Return the (x, y) coordinate for the center point of the cell that contains the specified text.  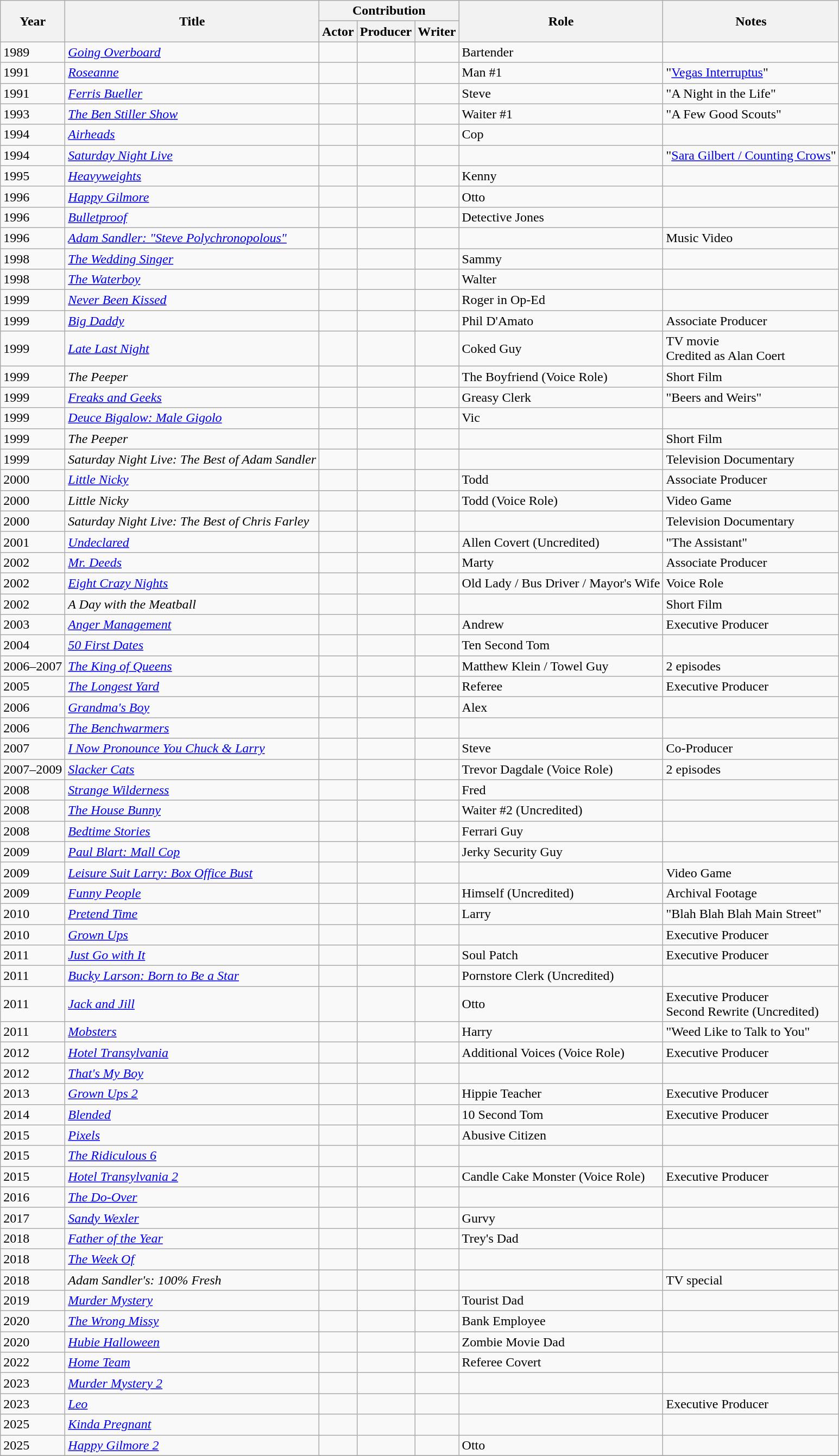
Hippie Teacher (561, 1094)
Never Been Kissed (192, 300)
TV movieCredited as Alan Coert (751, 349)
Kinda Pregnant (192, 1425)
Matthew Klein / Towel Guy (561, 666)
Additional Voices (Voice Role) (561, 1053)
"Vegas Interruptus" (751, 73)
2004 (33, 645)
Bartender (561, 52)
2019 (33, 1301)
The House Bunny (192, 811)
Marty (561, 562)
Bucky Larson: Born to Be a Star (192, 976)
Pornstore Clerk (Uncredited) (561, 976)
Bedtime Stories (192, 831)
Todd (561, 480)
The Wrong Missy (192, 1321)
The Benchwarmers (192, 728)
Candle Cake Monster (Voice Role) (561, 1176)
Voice Role (751, 583)
"A Night in the Life" (751, 93)
Todd (Voice Role) (561, 501)
Alex (561, 707)
Leo (192, 1404)
Sammy (561, 259)
Eight Crazy Nights (192, 583)
Home Team (192, 1363)
2022 (33, 1363)
Adam Sandler: "Steve Polychronopolous" (192, 238)
TV special (751, 1280)
Old Lady / Bus Driver / Mayor's Wife (561, 583)
Slacker Cats (192, 769)
Undeclared (192, 542)
Referee (561, 687)
Pixels (192, 1135)
Late Last Night (192, 349)
The Do-Over (192, 1197)
Soul Patch (561, 955)
Hubie Halloween (192, 1342)
Role (561, 21)
Hotel Transylvania 2 (192, 1176)
Contribution (389, 11)
Roseanne (192, 73)
Allen Covert (Uncredited) (561, 542)
2007–2009 (33, 769)
Bank Employee (561, 1321)
2003 (33, 625)
"The Assistant" (751, 542)
The Ben Stiller Show (192, 114)
"Blah Blah Blah Main Street" (751, 914)
Anger Management (192, 625)
Grown Ups 2 (192, 1094)
Tourist Dad (561, 1301)
The Wedding Singer (192, 259)
Ten Second Tom (561, 645)
Kenny (561, 176)
Strange Wilderness (192, 790)
Archival Footage (751, 893)
1993 (33, 114)
Leisure Suit Larry: Box Office Bust (192, 872)
Larry (561, 914)
Saturday Night Live: The Best of Adam Sandler (192, 459)
Saturday Night Live (192, 155)
Jack and Jill (192, 1004)
2006–2007 (33, 666)
Father of the Year (192, 1238)
Just Go with It (192, 955)
Mobsters (192, 1032)
Waiter #2 (Uncredited) (561, 811)
Trey's Dad (561, 1238)
Murder Mystery 2 (192, 1383)
Referee Covert (561, 1363)
2001 (33, 542)
Himself (Uncredited) (561, 893)
Deuce Bigalow: Male Gigolo (192, 418)
2014 (33, 1115)
2007 (33, 749)
Abusive Citizen (561, 1135)
Mr. Deeds (192, 562)
1989 (33, 52)
Funny People (192, 893)
Zombie Movie Dad (561, 1342)
Cop (561, 135)
"Beers and Weirs" (751, 397)
Gurvy (561, 1218)
Walter (561, 280)
Saturday Night Live: The Best of Chris Farley (192, 521)
Writer (437, 31)
Sandy Wexler (192, 1218)
Actor (338, 31)
Music Video (751, 238)
The Longest Yard (192, 687)
The Waterboy (192, 280)
Pretend Time (192, 914)
Grown Ups (192, 934)
"Sara Gilbert / Counting Crows" (751, 155)
Vic (561, 418)
Co-Producer (751, 749)
Bulletproof (192, 217)
Jerky Security Guy (561, 852)
1995 (33, 176)
The Week Of (192, 1259)
I Now Pronounce You Chuck & Larry (192, 749)
Title (192, 21)
Andrew (561, 625)
Phil D'Amato (561, 321)
Hotel Transylvania (192, 1053)
Waiter #1 (561, 114)
Grandma's Boy (192, 707)
Happy Gilmore (192, 197)
Detective Jones (561, 217)
Heavyweights (192, 176)
Greasy Clerk (561, 397)
Notes (751, 21)
10 Second Tom (561, 1115)
Fred (561, 790)
Big Daddy (192, 321)
Trevor Dagdale (Voice Role) (561, 769)
That's My Boy (192, 1073)
"A Few Good Scouts" (751, 114)
Adam Sandler's: 100% Fresh (192, 1280)
Ferris Bueller (192, 93)
Ferrari Guy (561, 831)
Murder Mystery (192, 1301)
The King of Queens (192, 666)
Going Overboard (192, 52)
Producer (386, 31)
Roger in Op-Ed (561, 300)
Harry (561, 1032)
2013 (33, 1094)
2017 (33, 1218)
Man #1 (561, 73)
Blended (192, 1115)
2005 (33, 687)
"Weed Like to Talk to You" (751, 1032)
Paul Blart: Mall Cop (192, 852)
Happy Gilmore 2 (192, 1445)
Executive ProducerSecond Rewrite (Uncredited) (751, 1004)
A Day with the Meatball (192, 604)
2016 (33, 1197)
50 First Dates (192, 645)
Freaks and Geeks (192, 397)
The Boyfriend (Voice Role) (561, 377)
The Ridiculous 6 (192, 1156)
Coked Guy (561, 349)
Year (33, 21)
Airheads (192, 135)
